Return [x, y] of the center of cell containing provided text 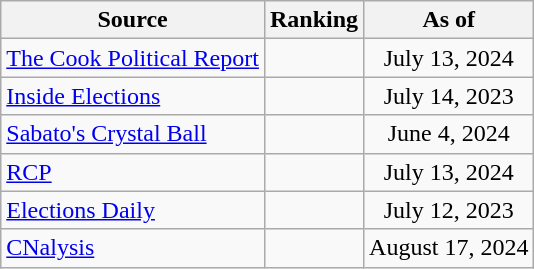
June 4, 2024 [449, 134]
Source [133, 20]
Ranking [314, 20]
The Cook Political Report [133, 58]
RCP [133, 172]
As of [449, 20]
Sabato's Crystal Ball [133, 134]
July 14, 2023 [449, 96]
Inside Elections [133, 96]
August 17, 2024 [449, 248]
Elections Daily [133, 210]
July 12, 2023 [449, 210]
CNalysis [133, 248]
